Scan for the cell matching the given text and deliver its (X, Y) coordinate at center. 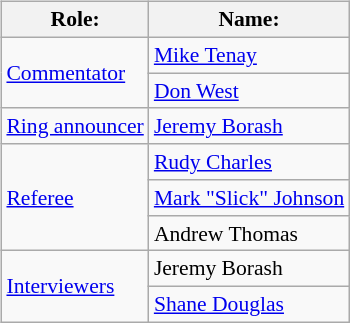
Mark "Slick" Johnson (249, 198)
Mike Tenay (249, 55)
Commentator (74, 72)
Rudy Charles (249, 162)
Ring announcer (74, 126)
Name: (249, 20)
Interviewers (74, 286)
Andrew Thomas (249, 233)
Referee (74, 198)
Shane Douglas (249, 305)
Role: (74, 20)
Don West (249, 91)
